Provide the (x, y) coordinate of the cell's center where the given text is located.  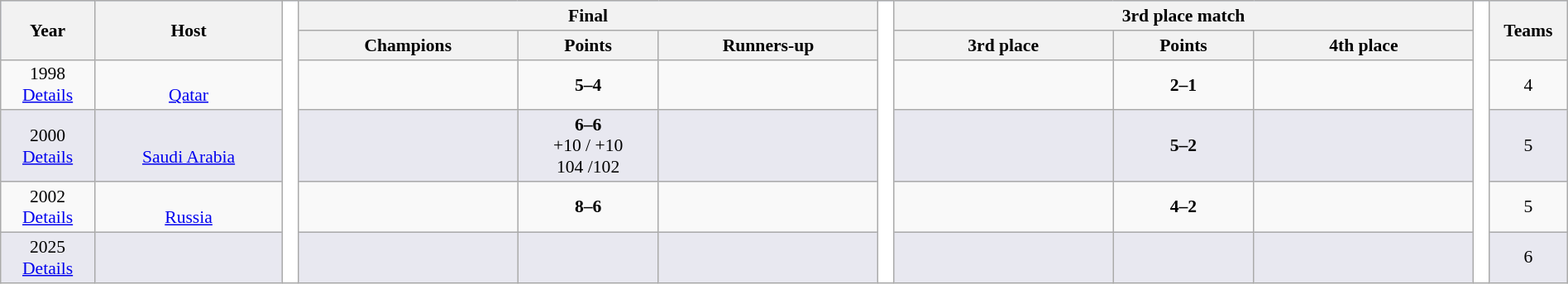
3rd place (1004, 45)
Champions (409, 45)
Saudi Arabia (189, 147)
Qatar (189, 84)
2002Details (48, 206)
Runners-up (767, 45)
2000Details (48, 147)
5–4 (588, 84)
8–6 (588, 206)
Russia (189, 206)
2025Details (48, 258)
Host (189, 30)
Final (589, 16)
4 (1528, 84)
2–1 (1183, 84)
4th place (1363, 45)
Year (48, 30)
6–6+10 / +10104 /102 (588, 147)
5–2 (1183, 147)
Teams (1528, 30)
4–2 (1183, 206)
6 (1528, 258)
1998Details (48, 84)
3rd place match (1184, 16)
